Provide the (X, Y) coordinate of the cell's center where the given text is located.  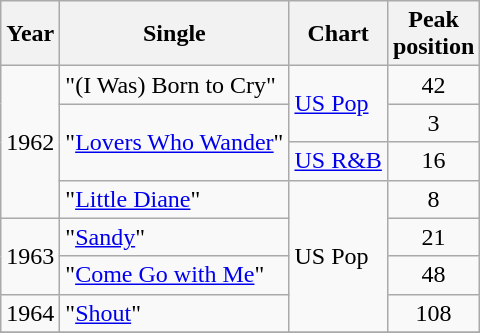
3 (433, 123)
16 (433, 161)
"(I Was) Born to Cry" (174, 85)
42 (433, 85)
1964 (30, 313)
Year (30, 34)
"Shout" (174, 313)
48 (433, 275)
8 (433, 199)
Chart (338, 34)
"Lovers Who Wander" (174, 142)
US R&B (338, 161)
1962 (30, 142)
Single (174, 34)
"Little Diane" (174, 199)
21 (433, 237)
1963 (30, 256)
"Come Go with Me" (174, 275)
108 (433, 313)
Peakposition (433, 34)
"Sandy" (174, 237)
